Locate the cell with the specified text and output its [x, y] center coordinate. 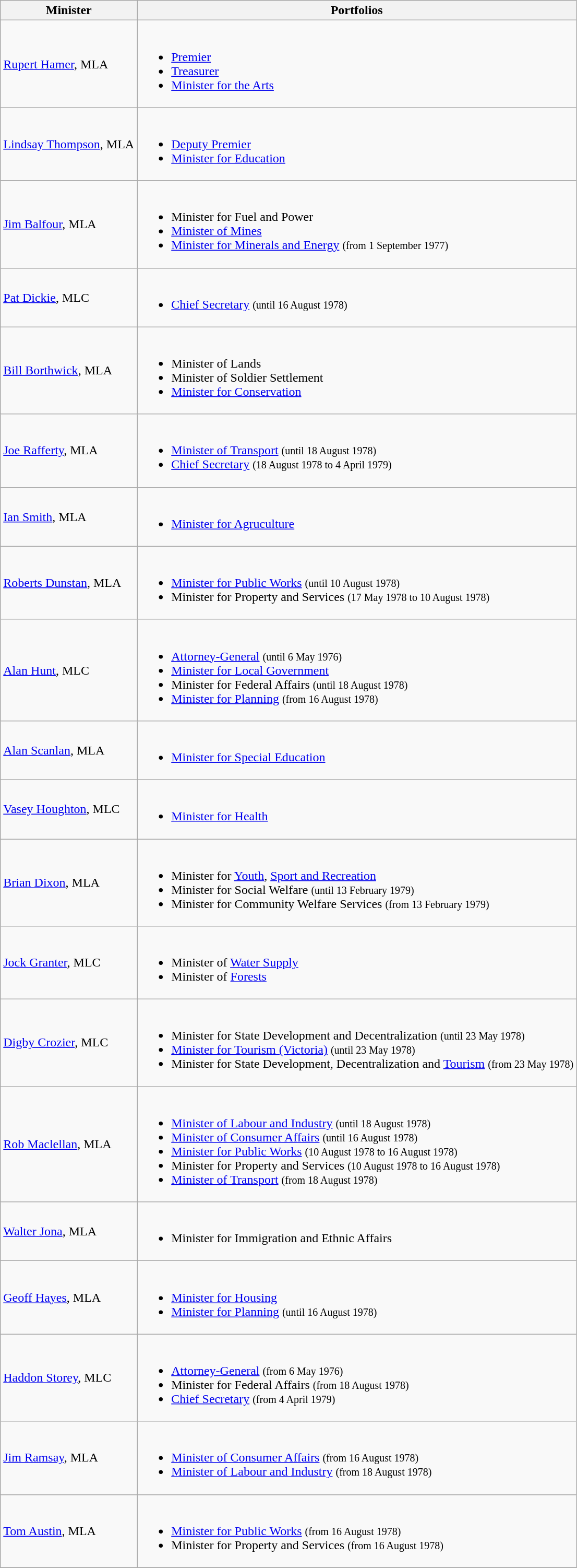
Minister for Special Education [357, 750]
Roberts Dunstan, MLA [69, 583]
Minister for Health [357, 809]
Pat Dickie, MLC [69, 298]
Minister of Consumer Affairs (from 16 August 1978)Minister of Labour and Industry (from 18 August 1978) [357, 1458]
Tom Austin, MLA [69, 1531]
Rob Maclellan, MLA [69, 1145]
Minister for Public Works (from 16 August 1978)Minister for Property and Services (from 16 August 1978) [357, 1531]
Rupert Hamer, MLA [69, 64]
Walter Jona, MLA [69, 1231]
Minister for HousingMinister for Planning (until 16 August 1978) [357, 1298]
Minister [69, 10]
Deputy PremierMinister for Education [357, 144]
Portfolios [357, 10]
Joe Rafferty, MLA [69, 451]
Chief Secretary (until 16 August 1978) [357, 298]
Ian Smith, MLA [69, 517]
Minister for Public Works (until 10 August 1978)Minister for Property and Services (17 May 1978 to 10 August 1978) [357, 583]
Minister for Fuel and PowerMinister of MinesMinister for Minerals and Energy (from 1 September 1977) [357, 225]
Geoff Hayes, MLA [69, 1298]
Haddon Storey, MLC [69, 1377]
Brian Dixon, MLA [69, 882]
PremierTreasurerMinister for the Arts [357, 64]
Minister of LandsMinister of Soldier SettlementMinister for Conservation [357, 371]
Digby Crozier, MLC [69, 1043]
Alan Scanlan, MLA [69, 750]
Alan Hunt, MLC [69, 670]
Vasey Houghton, MLC [69, 809]
Jock Granter, MLC [69, 963]
Minister of Transport (until 18 August 1978)Chief Secretary (18 August 1978 to 4 April 1979) [357, 451]
Jim Ramsay, MLA [69, 1458]
Bill Borthwick, MLA [69, 371]
Minister of Water SupplyMinister of Forests [357, 963]
Minister for Immigration and Ethnic Affairs [357, 1231]
Jim Balfour, MLA [69, 225]
Attorney-General (from 6 May 1976)Minister for Federal Affairs (from 18 August 1978)Chief Secretary (from 4 April 1979) [357, 1377]
Minister for Agruculture [357, 517]
Lindsay Thompson, MLA [69, 144]
